Determine the (x, y) coordinate at the center of the cell enclosing the given text.  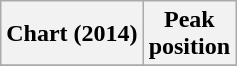
Peakposition (189, 34)
Chart (2014) (72, 34)
